Extract the [x, y] coordinate from the center of the cell holding the provided text.  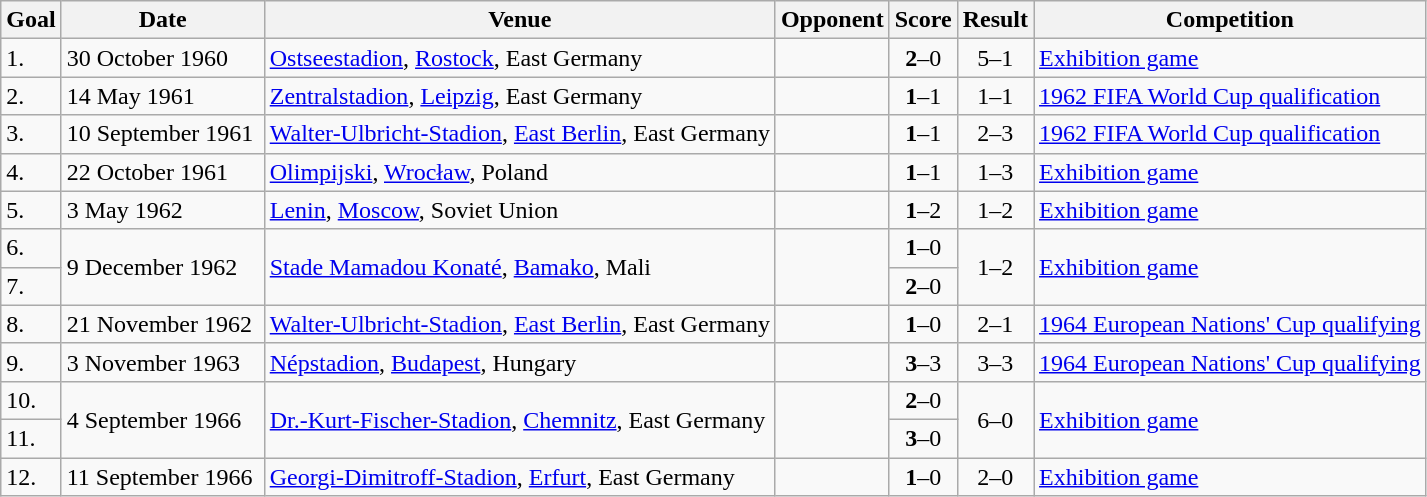
Lenin, Moscow, Soviet Union [520, 210]
2–1 [995, 324]
Result [995, 20]
3 May 1962 [162, 210]
Zentralstadion, Leipzig, East Germany [520, 96]
8. [31, 324]
6–0 [995, 419]
Dr.-Kurt-Fischer-Stadion, Chemnitz, East Germany [520, 419]
4. [31, 172]
12. [31, 477]
5. [31, 210]
6. [31, 248]
Score [923, 20]
21 November 1962 [162, 324]
3 November 1963 [162, 362]
9. [31, 362]
Date [162, 20]
Venue [520, 20]
Stade Mamadou Konaté, Bamako, Mali [520, 267]
Ostseestadion, Rostock, East Germany [520, 58]
Georgi-Dimitroff-Stadion, Erfurt, East Germany [520, 477]
11. [31, 438]
4 September 1966 [162, 419]
1. [31, 58]
3. [31, 134]
3–0 [923, 438]
Olimpijski, Wrocław, Poland [520, 172]
Népstadion, Budapest, Hungary [520, 362]
1–3 [995, 172]
30 October 1960 [162, 58]
10 September 1961 [162, 134]
Opponent [832, 20]
7. [31, 286]
9 December 1962 [162, 267]
22 October 1961 [162, 172]
10. [31, 400]
14 May 1961 [162, 96]
Goal [31, 20]
Competition [1230, 20]
2. [31, 96]
5–1 [995, 58]
2–3 [995, 134]
11 September 1966 [162, 477]
